Return the [x, y] coordinate for the center point of the cell that contains the specified text.  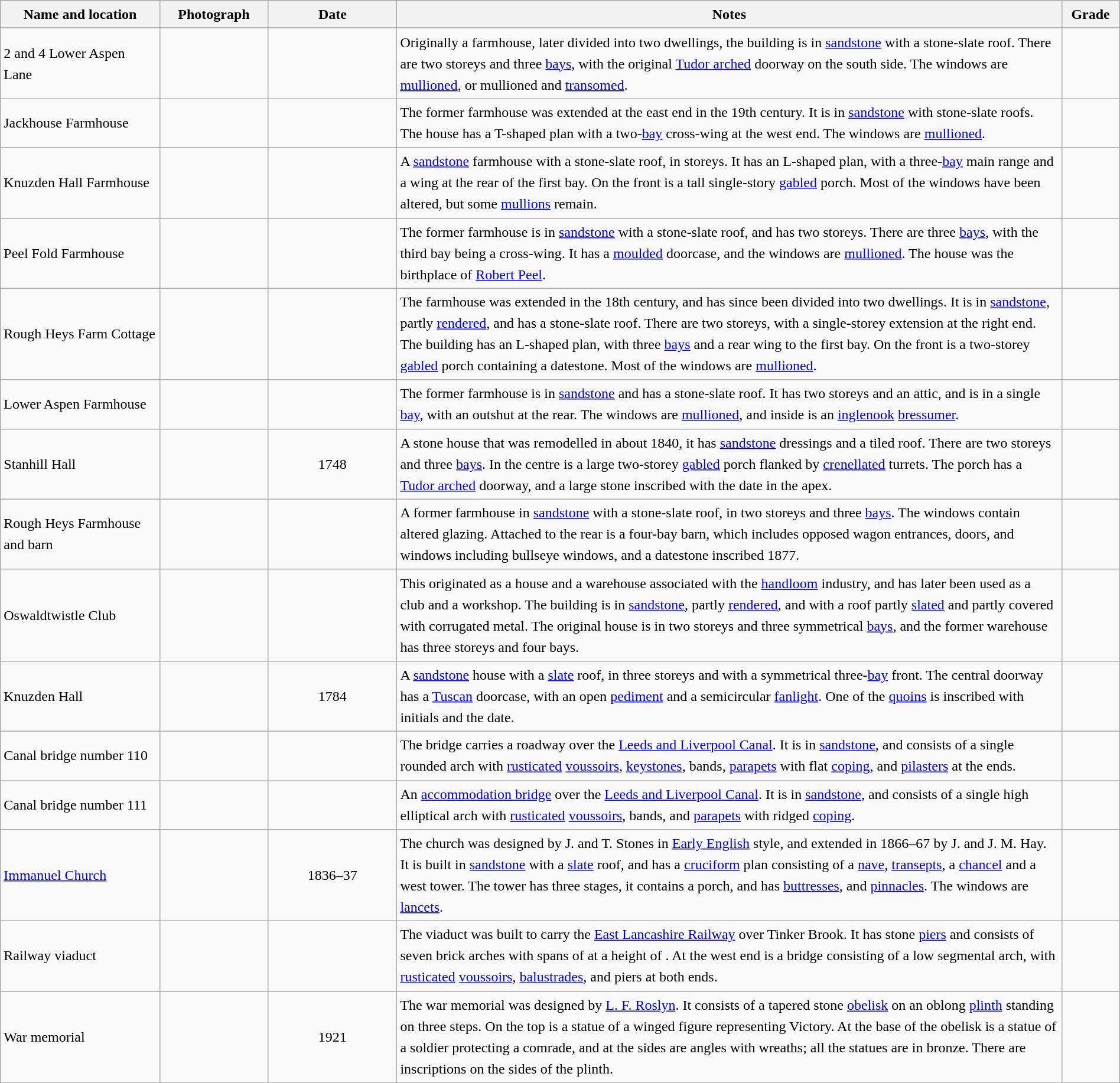
Grade [1090, 14]
Name and location [80, 14]
Rough Heys Farmhouse and barn [80, 534]
Rough Heys Farm Cottage [80, 334]
Oswaldtwistle Club [80, 615]
Canal bridge number 110 [80, 756]
Stanhill Hall [80, 464]
War memorial [80, 1037]
Jackhouse Farmhouse [80, 123]
1836–37 [333, 875]
Date [333, 14]
Lower Aspen Farmhouse [80, 404]
Photograph [214, 14]
1921 [333, 1037]
Knuzden Hall [80, 696]
Notes [729, 14]
Railway viaduct [80, 957]
Peel Fold Farmhouse [80, 253]
1784 [333, 696]
Canal bridge number 111 [80, 805]
Knuzden Hall Farmhouse [80, 183]
Immanuel Church [80, 875]
1748 [333, 464]
2 and 4 Lower Aspen Lane [80, 64]
